Identify which cell holds the provided text, then report its (X, Y) central coordinate. 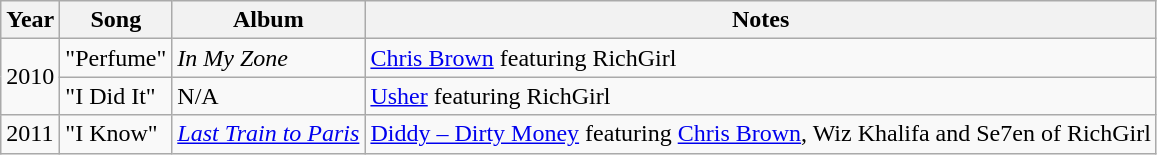
Chris Brown featuring RichGirl (761, 58)
In My Zone (268, 58)
"Perfume" (116, 58)
Notes (761, 20)
Last Train to Paris (268, 134)
2010 (30, 77)
2011 (30, 134)
N/A (268, 96)
"I Did It" (116, 96)
Diddy – Dirty Money featuring Chris Brown, Wiz Khalifa and Se7en of RichGirl (761, 134)
Year (30, 20)
Song (116, 20)
Usher featuring RichGirl (761, 96)
Album (268, 20)
"I Know" (116, 134)
